Search for the cell housing the specified text and yield its [x, y] center coordinate. 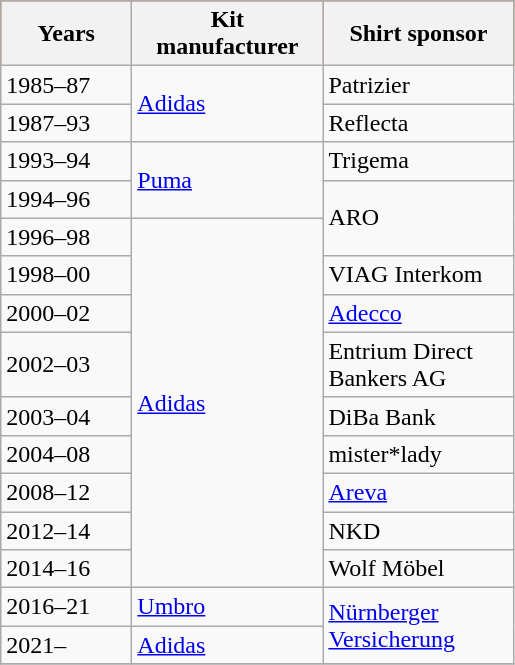
DiBa Bank [418, 416]
Kit manufacturer [228, 34]
2004–08 [66, 454]
1994–96 [66, 199]
2000–02 [66, 313]
Trigema [418, 161]
Wolf Möbel [418, 569]
Years [66, 34]
2021– [66, 645]
Reflecta [418, 123]
1998–00 [66, 275]
Patrizier [418, 85]
Entrium Direct Bankers AG [418, 364]
Nürnberger Versicherung [418, 626]
1987–93 [66, 123]
Umbro [228, 607]
1993–94 [66, 161]
VIAG Interkom [418, 275]
Puma [228, 180]
2016–21 [66, 607]
2002–03 [66, 364]
1996–98 [66, 237]
2008–12 [66, 492]
ARO [418, 218]
2014–16 [66, 569]
Adecco [418, 313]
mister*lady [418, 454]
1985–87 [66, 85]
Shirt sponsor [418, 34]
Areva [418, 492]
NKD [418, 531]
2003–04 [66, 416]
2012–14 [66, 531]
